Search for the cell housing the specified text and yield its [X, Y] center coordinate. 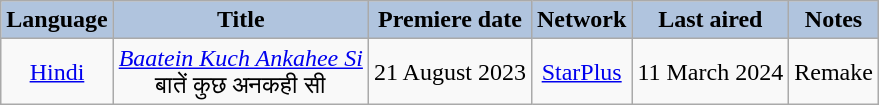
21 August 2023 [450, 72]
Premiere date [450, 20]
11 March 2024 [710, 72]
StarPlus [581, 72]
Network [581, 20]
Notes [834, 20]
Title [240, 20]
Last aired [710, 20]
Hindi [57, 72]
Remake [834, 72]
Language [57, 20]
Baatein Kuch Ankahee Si बातें कुछ अनकही सी [240, 72]
